For the text-containing cell, return its midpoint in (X, Y) coordinate format. 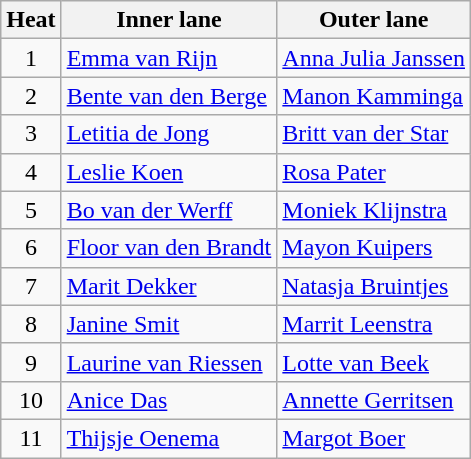
Annette Gerritsen (374, 400)
Bente van den Berge (169, 96)
Emma van Rijn (169, 58)
5 (31, 210)
Britt van der Star (374, 134)
Anice Das (169, 400)
2 (31, 96)
7 (31, 286)
Thijsje Oenema (169, 438)
Natasja Bruintjes (374, 286)
4 (31, 172)
Mayon Kuipers (374, 248)
10 (31, 400)
Rosa Pater (374, 172)
Laurine van Riessen (169, 362)
Leslie Koen (169, 172)
3 (31, 134)
Moniek Klijnstra (374, 210)
6 (31, 248)
Inner lane (169, 20)
1 (31, 58)
Marit Dekker (169, 286)
11 (31, 438)
Outer lane (374, 20)
Marrit Leenstra (374, 324)
Lotte van Beek (374, 362)
Heat (31, 20)
Letitia de Jong (169, 134)
8 (31, 324)
Anna Julia Janssen (374, 58)
Manon Kamminga (374, 96)
Janine Smit (169, 324)
Floor van den Brandt (169, 248)
Bo van der Werff (169, 210)
Margot Boer (374, 438)
9 (31, 362)
